Identify which cell holds the provided text, then report its (X, Y) central coordinate. 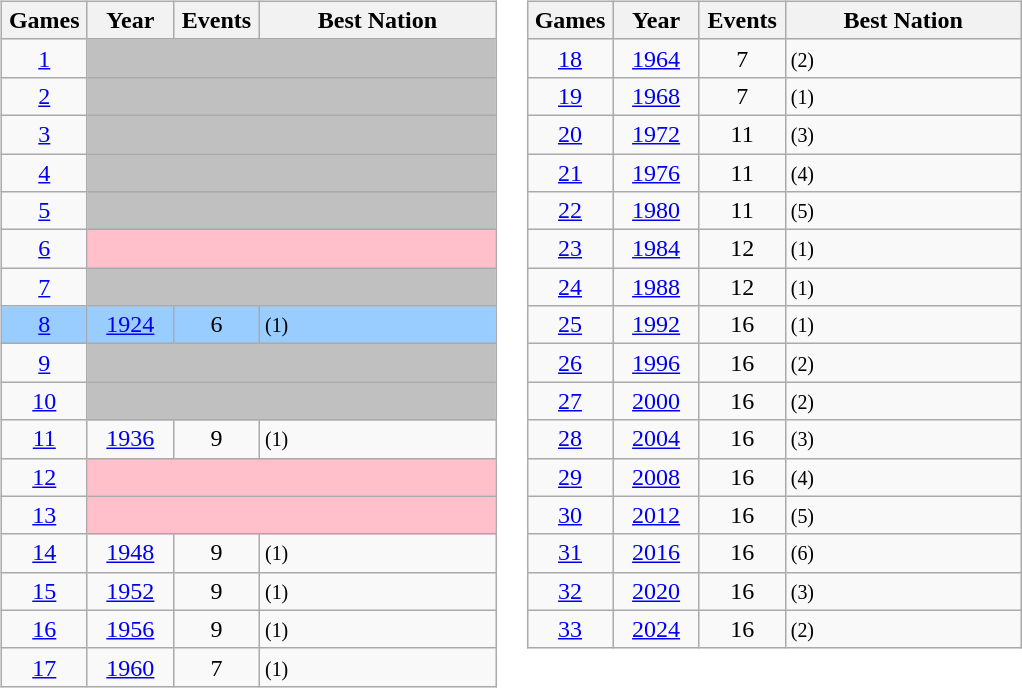
1972 (656, 134)
1924 (130, 325)
2004 (656, 439)
4 (44, 173)
3 (44, 134)
1980 (656, 211)
2008 (656, 477)
2012 (656, 515)
19 (570, 96)
24 (570, 287)
21 (570, 173)
2000 (656, 401)
23 (570, 249)
15 (44, 591)
8 (44, 325)
22 (570, 211)
1960 (130, 667)
2024 (656, 629)
28 (570, 439)
5 (44, 211)
14 (44, 553)
1968 (656, 96)
1984 (656, 249)
26 (570, 363)
31 (570, 553)
32 (570, 591)
10 (44, 401)
33 (570, 629)
18 (570, 58)
20 (570, 134)
1948 (130, 553)
1976 (656, 173)
29 (570, 477)
1952 (130, 591)
2 (44, 96)
1936 (130, 439)
13 (44, 515)
1956 (130, 629)
1964 (656, 58)
30 (570, 515)
2016 (656, 553)
(6) (903, 553)
17 (44, 667)
27 (570, 401)
1988 (656, 287)
1992 (656, 325)
1 (44, 58)
25 (570, 325)
2020 (656, 591)
1996 (656, 363)
